Find where the given text appears and provide that cell's center as [X, Y] coordinate. 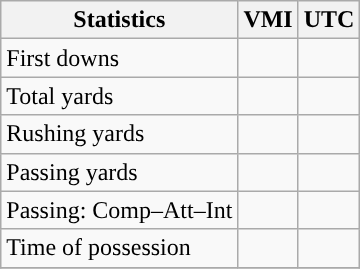
First downs [120, 58]
VMI [268, 20]
UTC [329, 20]
Passing yards [120, 172]
Passing: Comp–Att–Int [120, 210]
Statistics [120, 20]
Rushing yards [120, 134]
Time of possession [120, 248]
Total yards [120, 96]
